Scan for the cell matching the given text and deliver its [X, Y] coordinate at center. 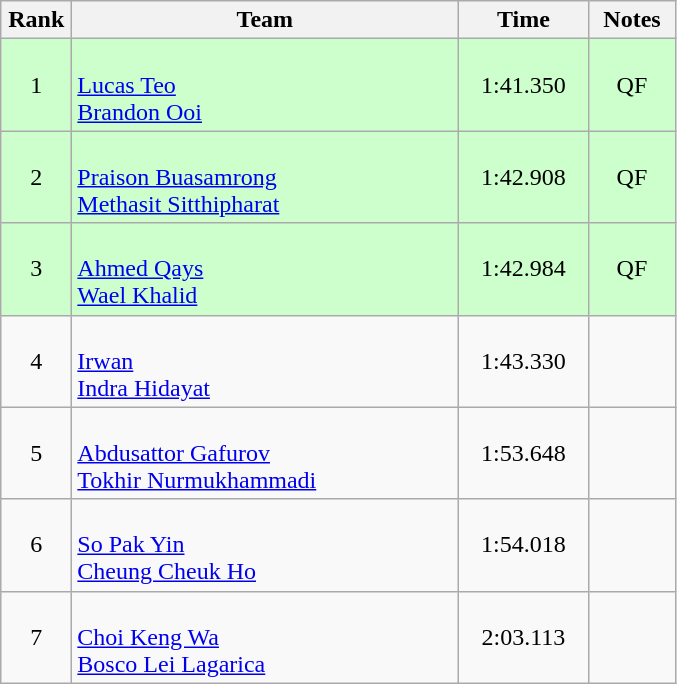
1:53.648 [524, 453]
4 [36, 361]
Lucas TeoBrandon Ooi [265, 85]
2 [36, 177]
Notes [632, 20]
So Pak YinCheung Cheuk Ho [265, 545]
5 [36, 453]
Praison BuasamrongMethasit Sitthipharat [265, 177]
3 [36, 269]
1:42.984 [524, 269]
2:03.113 [524, 637]
IrwanIndra Hidayat [265, 361]
Time [524, 20]
6 [36, 545]
1:54.018 [524, 545]
1 [36, 85]
1:43.330 [524, 361]
Rank [36, 20]
Abdusattor GafurovTokhir Nurmukhammadi [265, 453]
7 [36, 637]
Choi Keng WaBosco Lei Lagarica [265, 637]
1:41.350 [524, 85]
1:42.908 [524, 177]
Ahmed QaysWael Khalid [265, 269]
Team [265, 20]
